Locate the cell with the specified text and output its [X, Y] center coordinate. 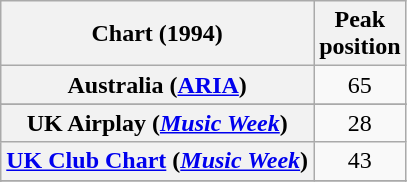
Australia (ARIA) [158, 85]
UK Airplay (Music Week) [158, 123]
UK Club Chart (Music Week) [158, 161]
Peakposition [360, 34]
65 [360, 85]
28 [360, 123]
43 [360, 161]
Chart (1994) [158, 34]
